Pinpoint the cell where the given text exists, returning its (X, Y) midpoint coordinate. 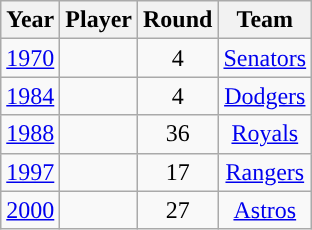
Rangers (265, 172)
Dodgers (265, 96)
1970 (30, 58)
36 (178, 134)
27 (178, 210)
Player (99, 20)
1984 (30, 96)
2000 (30, 210)
Round (178, 20)
Year (30, 20)
1988 (30, 134)
Senators (265, 58)
Royals (265, 134)
1997 (30, 172)
Astros (265, 210)
17 (178, 172)
Team (265, 20)
